Extract the [x, y] coordinate from the center of the cell holding the provided text.  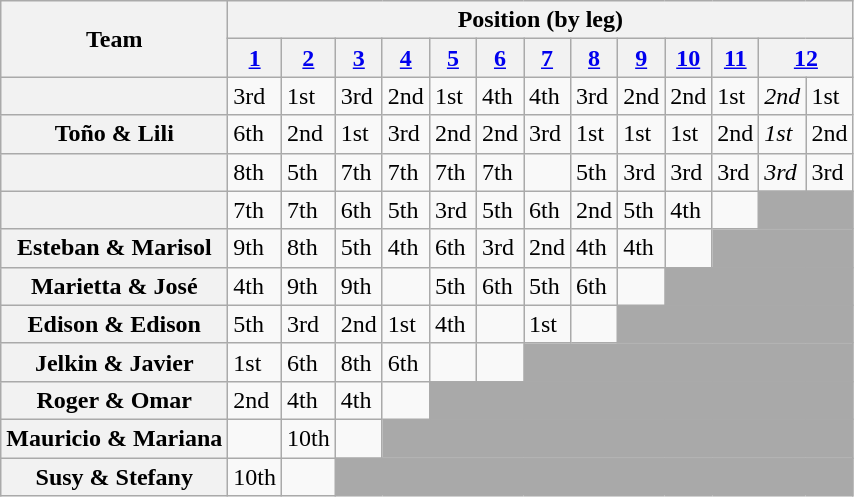
3 [358, 58]
2 [309, 58]
11 [736, 58]
5 [452, 58]
Marietta & José [114, 286]
12 [806, 58]
8 [594, 58]
1 [255, 58]
Susy & Stefany [114, 477]
Position (by leg) [540, 20]
Toño & Lili [114, 134]
10 [688, 58]
4 [406, 58]
Roger & Omar [114, 400]
Team [114, 39]
6 [500, 58]
Edison & Edison [114, 324]
Mauricio & Mariana [114, 438]
7 [548, 58]
Jelkin & Javier [114, 362]
Esteban & Marisol [114, 248]
9 [642, 58]
